Search for the cell housing the specified text and yield its (x, y) center coordinate. 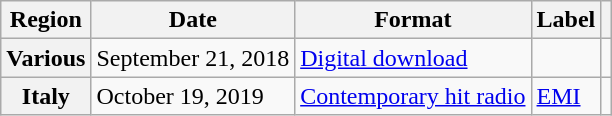
September 21, 2018 (193, 58)
Format (413, 20)
Label (566, 20)
Various (46, 58)
Region (46, 20)
EMI (566, 96)
Italy (46, 96)
October 19, 2019 (193, 96)
Digital download (413, 58)
Date (193, 20)
Contemporary hit radio (413, 96)
